For the text-containing cell, return its midpoint in (x, y) coordinate format. 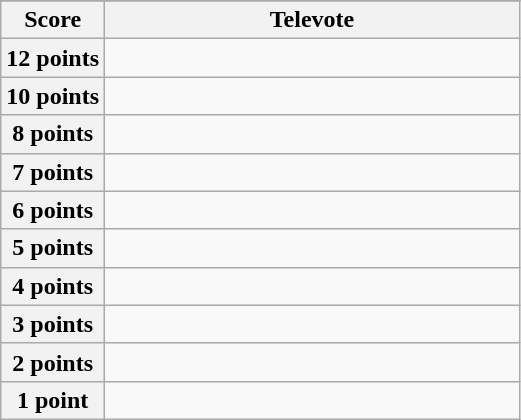
1 point (53, 400)
Score (53, 20)
2 points (53, 362)
8 points (53, 134)
Televote (312, 20)
12 points (53, 58)
4 points (53, 286)
7 points (53, 172)
3 points (53, 324)
5 points (53, 248)
10 points (53, 96)
6 points (53, 210)
